Search for the cell housing the specified text and yield its [X, Y] center coordinate. 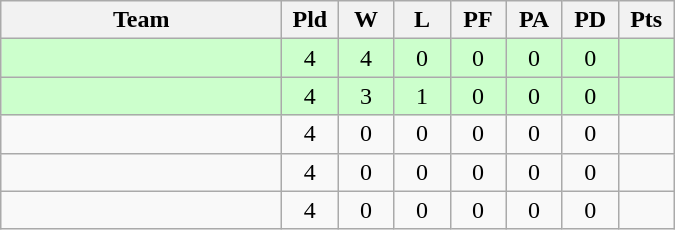
PF [478, 20]
PA [534, 20]
Pld [310, 20]
Pts [646, 20]
PD [590, 20]
1 [422, 96]
W [366, 20]
Team [142, 20]
L [422, 20]
3 [366, 96]
